Identify which cell holds the provided text, then report its (X, Y) central coordinate. 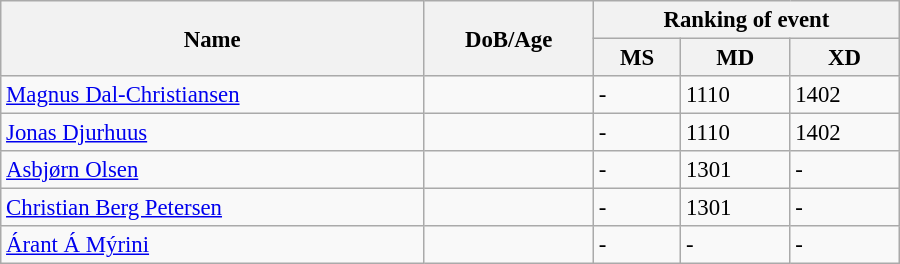
Ranking of event (746, 20)
MS (636, 58)
Asbjørn Olsen (212, 170)
XD (844, 58)
Christian Berg Petersen (212, 208)
DoB/Age (509, 38)
Jonas Djurhuus (212, 133)
Name (212, 38)
Magnus Dal-Christiansen (212, 95)
MD (736, 58)
Árant Á Mýrini (212, 245)
